From the cell containing the given text, extract its center point as (X, Y) coordinate. 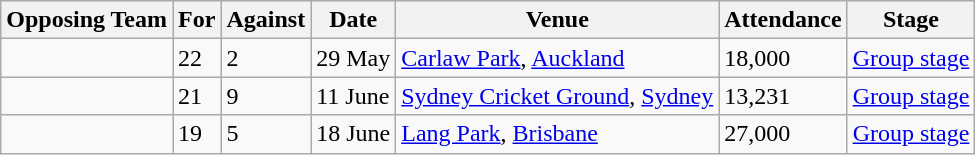
Lang Park, Brisbane (558, 134)
Against (266, 20)
Opposing Team (87, 20)
11 June (354, 96)
Stage (911, 20)
29 May (354, 58)
19 (197, 134)
22 (197, 58)
Carlaw Park, Auckland (558, 58)
Attendance (783, 20)
18 June (354, 134)
Sydney Cricket Ground, Sydney (558, 96)
Venue (558, 20)
13,231 (783, 96)
2 (266, 58)
18,000 (783, 58)
21 (197, 96)
9 (266, 96)
For (197, 20)
5 (266, 134)
Date (354, 20)
27,000 (783, 134)
